Locate the cell with the specified text and output its [X, Y] center coordinate. 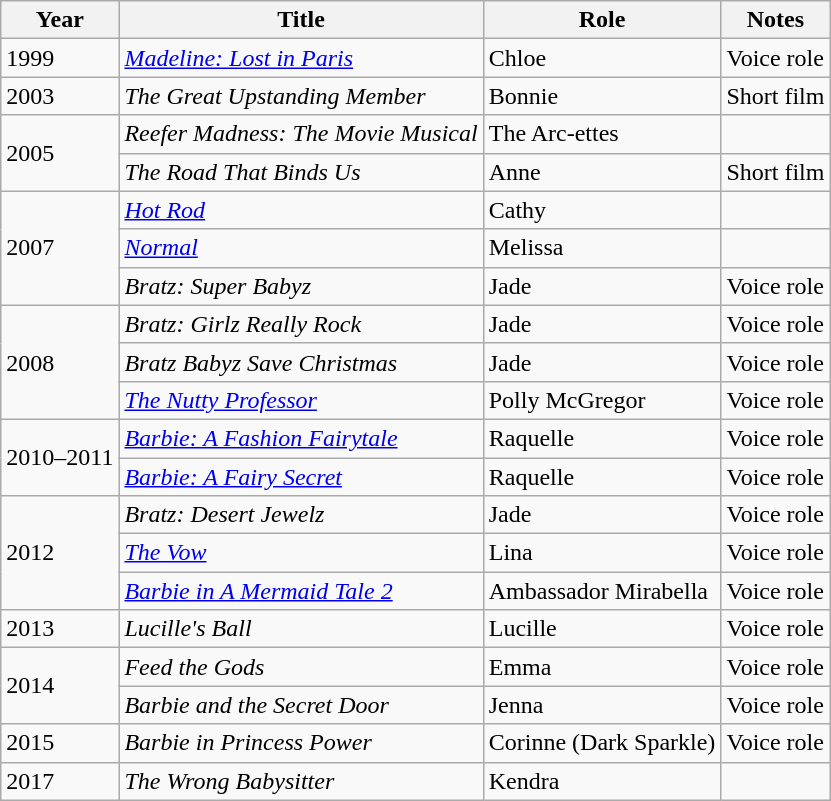
2008 [60, 362]
Kendra [602, 781]
Lucille's Ball [301, 629]
Year [60, 20]
Bonnie [602, 96]
Madeline: Lost in Paris [301, 58]
The Road That Binds Us [301, 172]
2014 [60, 686]
Cathy [602, 210]
Role [602, 20]
2017 [60, 781]
Bratz: Girlz Really Rock [301, 324]
Barbie and the Secret Door [301, 705]
Reefer Madness: The Movie Musical [301, 134]
Emma [602, 667]
2012 [60, 553]
Polly McGregor [602, 400]
Lina [602, 553]
Bratz: Desert Jewelz [301, 515]
Barbie in A Mermaid Tale 2 [301, 591]
Corinne (Dark Sparkle) [602, 743]
2005 [60, 153]
1999 [60, 58]
Feed the Gods [301, 667]
Barbie: A Fashion Fairytale [301, 438]
Anne [602, 172]
2007 [60, 248]
The Nutty Professor [301, 400]
Melissa [602, 248]
Lucille [602, 629]
Notes [776, 20]
2003 [60, 96]
Normal [301, 248]
Title [301, 20]
Chloe [602, 58]
The Great Upstanding Member [301, 96]
Barbie in Princess Power [301, 743]
Jenna [602, 705]
The Wrong Babysitter [301, 781]
The Arc-ettes [602, 134]
2010–2011 [60, 457]
Bratz: Super Babyz [301, 286]
Ambassador Mirabella [602, 591]
The Vow [301, 553]
Bratz Babyz Save Christmas [301, 362]
Hot Rod [301, 210]
2015 [60, 743]
2013 [60, 629]
Barbie: A Fairy Secret [301, 477]
